Search for the cell housing the specified text and yield its [X, Y] center coordinate. 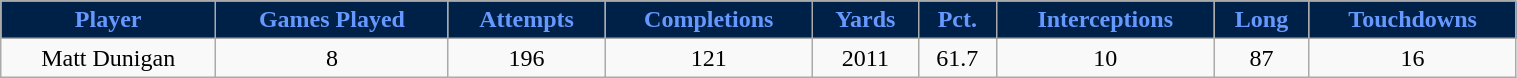
Interceptions [1106, 20]
121 [709, 58]
196 [526, 58]
Touchdowns [1412, 20]
Pct. [958, 20]
Matt Dunigan [108, 58]
Yards [866, 20]
Completions [709, 20]
2011 [866, 58]
10 [1106, 58]
8 [332, 58]
Long [1262, 20]
16 [1412, 58]
Attempts [526, 20]
61.7 [958, 58]
87 [1262, 58]
Player [108, 20]
Games Played [332, 20]
